Return the [x, y] coordinate for the center point of the cell that contains the specified text.  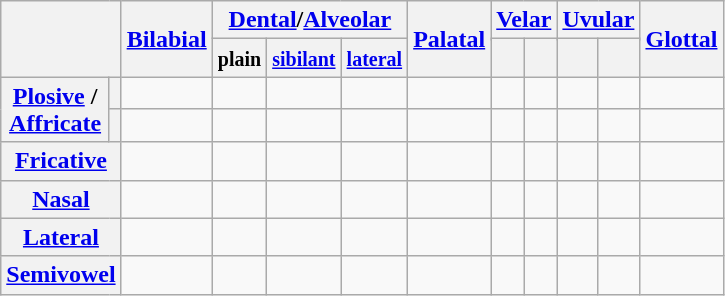
plain [239, 58]
Nasal [61, 199]
Uvular [598, 20]
Fricative [61, 161]
Lateral [61, 237]
Palatal [450, 39]
Plosive / Affricate [56, 110]
Bilabial [166, 39]
sibilant [304, 58]
Semivowel [61, 275]
Dental/Alveolar [310, 20]
Velar [524, 20]
lateral [374, 58]
Glottal [682, 39]
